Find where the given text appears and provide that cell's center as [x, y] coordinate. 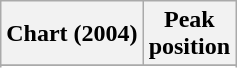
Chart (2004) [72, 34]
Peakposition [189, 34]
